Scan for the cell matching the given text and deliver its [X, Y] coordinate at center. 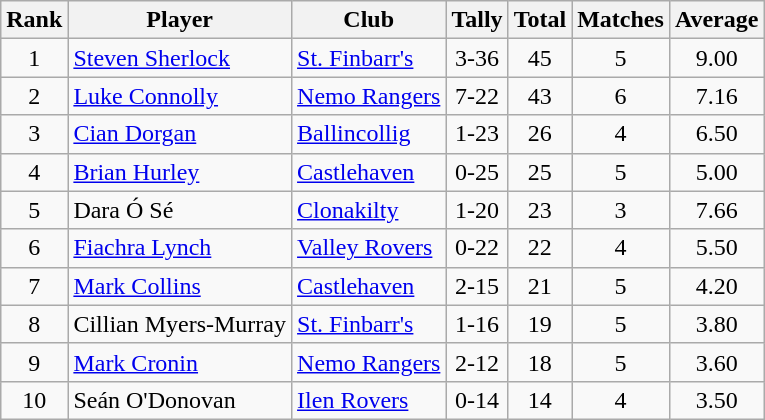
7-22 [477, 96]
9 [34, 362]
Total [540, 20]
3.80 [716, 324]
43 [540, 96]
1-20 [477, 210]
6.50 [716, 134]
1-23 [477, 134]
22 [540, 248]
2-12 [477, 362]
Mark Cronin [180, 362]
Club [369, 20]
26 [540, 134]
18 [540, 362]
1-16 [477, 324]
5.50 [716, 248]
10 [34, 400]
14 [540, 400]
Player [180, 20]
7 [34, 286]
Cillian Myers-Murray [180, 324]
9.00 [716, 58]
7.16 [716, 96]
21 [540, 286]
0-25 [477, 172]
1 [34, 58]
19 [540, 324]
Brian Hurley [180, 172]
25 [540, 172]
Clonakilty [369, 210]
3.50 [716, 400]
3.60 [716, 362]
Ballincollig [369, 134]
5.00 [716, 172]
Tally [477, 20]
7.66 [716, 210]
Mark Collins [180, 286]
8 [34, 324]
Valley Rovers [369, 248]
Fiachra Lynch [180, 248]
Rank [34, 20]
23 [540, 210]
Ilen Rovers [369, 400]
0-14 [477, 400]
Steven Sherlock [180, 58]
Average [716, 20]
3-36 [477, 58]
Matches [621, 20]
Luke Connolly [180, 96]
Dara Ó Sé [180, 210]
Seán O'Donovan [180, 400]
0-22 [477, 248]
4.20 [716, 286]
2-15 [477, 286]
45 [540, 58]
Cian Dorgan [180, 134]
2 [34, 96]
